Detect which cell encompasses the target text, then output its [x, y] center coordinate. 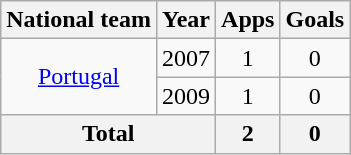
National team [79, 20]
2007 [186, 58]
Portugal [79, 77]
Total [108, 134]
Apps [248, 20]
Year [186, 20]
Goals [315, 20]
2009 [186, 96]
2 [248, 134]
